Determine the [X, Y] coordinate at the center of the cell enclosing the given text.  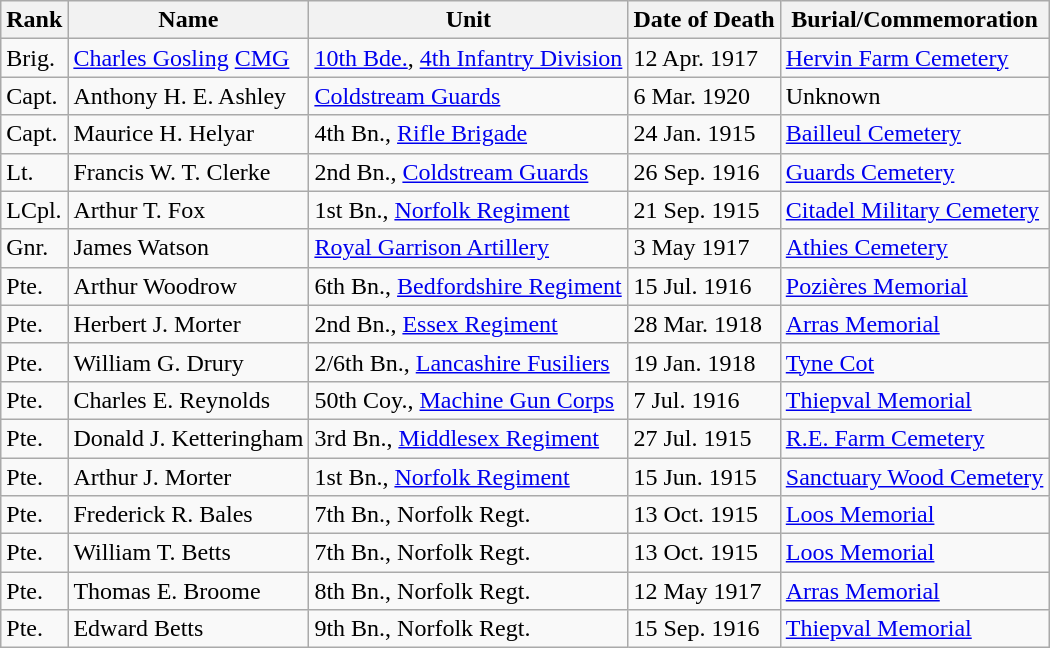
28 Mar. 1918 [704, 324]
Arthur T. Fox [188, 210]
James Watson [188, 248]
Hervin Farm Cemetery [914, 58]
Guards Cemetery [914, 172]
27 Jul. 1915 [704, 438]
Herbert J. Morter [188, 324]
6th Bn., Bedfordshire Regiment [468, 286]
4th Bn., Rifle Brigade [468, 134]
Frederick R. Bales [188, 515]
Brig. [34, 58]
21 Sep. 1915 [704, 210]
Name [188, 20]
Unit [468, 20]
Lt. [34, 172]
2nd Bn., Coldstream Guards [468, 172]
10th Bde., 4th Infantry Division [468, 58]
Bailleul Cemetery [914, 134]
Maurice H. Helyar [188, 134]
50th Coy., Machine Gun Corps [468, 400]
Arthur J. Morter [188, 477]
LCpl. [34, 210]
Citadel Military Cemetery [914, 210]
7 Jul. 1916 [704, 400]
Charles E. Reynolds [188, 400]
Rank [34, 20]
Royal Garrison Artillery [468, 248]
Unknown [914, 96]
Sanctuary Wood Cemetery [914, 477]
3 May 1917 [704, 248]
Francis W. T. Clerke [188, 172]
Charles Gosling CMG [188, 58]
26 Sep. 1916 [704, 172]
19 Jan. 1918 [704, 362]
9th Bn., Norfolk Regt. [468, 629]
Tyne Cot [914, 362]
Pozières Memorial [914, 286]
Arthur Woodrow [188, 286]
Anthony H. E. Ashley [188, 96]
Gnr. [34, 248]
Date of Death [704, 20]
6 Mar. 1920 [704, 96]
Edward Betts [188, 629]
2nd Bn., Essex Regiment [468, 324]
24 Jan. 1915 [704, 134]
12 May 1917 [704, 591]
12 Apr. 1917 [704, 58]
15 Jun. 1915 [704, 477]
Athies Cemetery [914, 248]
Donald J. Ketteringham [188, 438]
William G. Drury [188, 362]
15 Sep. 1916 [704, 629]
2/6th Bn., Lancashire Fusiliers [468, 362]
Burial/Commemoration [914, 20]
Coldstream Guards [468, 96]
8th Bn., Norfolk Regt. [468, 591]
15 Jul. 1916 [704, 286]
R.E. Farm Cemetery [914, 438]
3rd Bn., Middlesex Regiment [468, 438]
William T. Betts [188, 553]
Thomas E. Broome [188, 591]
